For the text-containing cell, return its midpoint in [x, y] coordinate format. 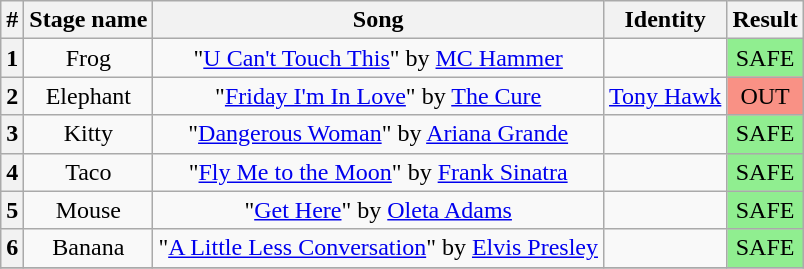
3 [12, 134]
6 [12, 248]
Taco [88, 172]
"A Little Less Conversation" by Elvis Presley [378, 248]
2 [12, 96]
5 [12, 210]
"Get Here" by Oleta Adams [378, 210]
OUT [765, 96]
"Dangerous Woman" by Ariana Grande [378, 134]
Banana [88, 248]
Elephant [88, 96]
"Friday I'm In Love" by The Cure [378, 96]
Frog [88, 58]
Mouse [88, 210]
Result [765, 20]
Kitty [88, 134]
Stage name [88, 20]
4 [12, 172]
1 [12, 58]
# [12, 20]
Identity [664, 20]
Tony Hawk [664, 96]
"Fly Me to the Moon" by Frank Sinatra [378, 172]
Song [378, 20]
"U Can't Touch This" by MC Hammer [378, 58]
